Capture the cell that displays the provided text and extract its (x, y) central coordinate. 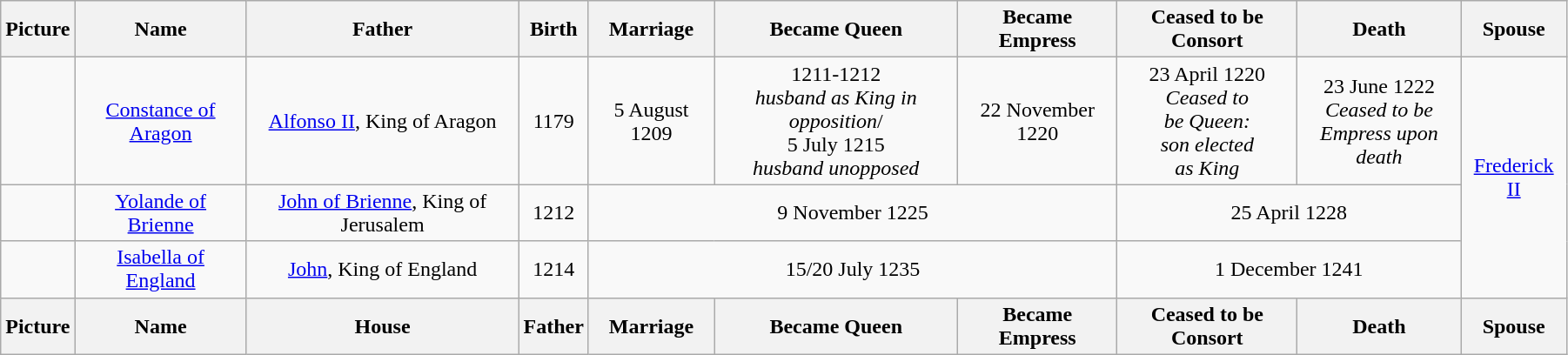
15/20 July 1235 (853, 270)
Yolande of Brienne (160, 212)
9 November 1225 (853, 212)
23 April 1220Ceased to be Queen: son elected as King (1208, 121)
1179 (553, 121)
1211-1212husband as King in opposition/5 July 1215husband unopposed (836, 121)
House (383, 325)
1 December 1241 (1290, 270)
Frederick II (1514, 177)
Birth (553, 30)
Isabella of England (160, 270)
Constance of Aragon (160, 121)
22 November 1220 (1037, 121)
John, King of England (383, 270)
John of Brienne, King of Jerusalem (383, 212)
5 August 1209 (651, 121)
23 June 1222Ceased to be Empress upon death (1379, 121)
1214 (553, 270)
1212 (553, 212)
Alfonso II, King of Aragon (383, 121)
25 April 1228 (1290, 212)
